For the text-containing cell, return its midpoint in (X, Y) coordinate format. 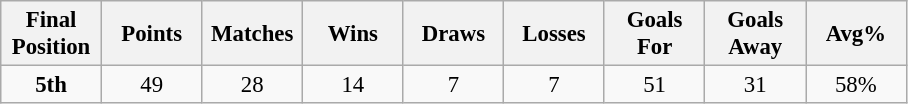
Points (152, 34)
28 (252, 85)
49 (152, 85)
Draws (454, 34)
14 (354, 85)
Final Position (52, 34)
Goals Away (756, 34)
Goals For (654, 34)
51 (654, 85)
31 (756, 85)
Matches (252, 34)
5th (52, 85)
58% (856, 85)
Losses (554, 34)
Wins (354, 34)
Avg% (856, 34)
